Find where the given text appears and provide that cell's center as (X, Y) coordinate. 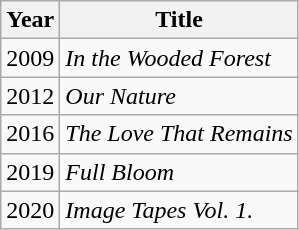
Year (30, 20)
The Love That Remains (179, 134)
Our Nature (179, 96)
2009 (30, 58)
Full Bloom (179, 172)
In the Wooded Forest (179, 58)
2012 (30, 96)
2016 (30, 134)
2020 (30, 210)
Title (179, 20)
Image Tapes Vol. 1. (179, 210)
2019 (30, 172)
